Identify which cell holds the provided text, then report its [X, Y] central coordinate. 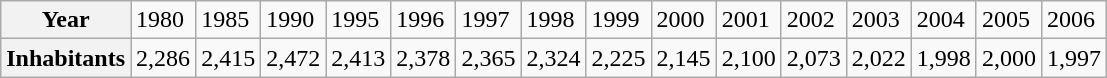
1,997 [1074, 58]
2003 [878, 20]
2,225 [618, 58]
2000 [684, 20]
2,413 [358, 58]
2,022 [878, 58]
2001 [748, 20]
2,100 [748, 58]
2,145 [684, 58]
2,073 [814, 58]
2,000 [1008, 58]
2,324 [554, 58]
2,472 [294, 58]
1,998 [944, 58]
2005 [1008, 20]
1985 [228, 20]
1996 [424, 20]
Year [66, 20]
2,365 [488, 58]
2,378 [424, 58]
1990 [294, 20]
1999 [618, 20]
1998 [554, 20]
1995 [358, 20]
2006 [1074, 20]
1980 [164, 20]
Inhabitants [66, 58]
2004 [944, 20]
2,286 [164, 58]
2002 [814, 20]
2,415 [228, 58]
1997 [488, 20]
